Return [X, Y] of the center of cell containing provided text 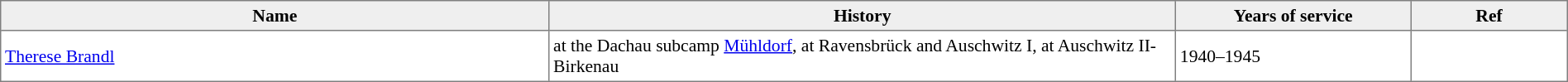
1940–1945 [1293, 56]
History [863, 16]
Years of service [1293, 16]
Therese Brandl [275, 56]
Ref [1489, 16]
at the Dachau subcamp Mühldorf, at Ravensbrück and Auschwitz I, at Auschwitz II-Birkenau [863, 56]
Name [275, 16]
